From the cell containing the given text, extract its center point as (X, Y) coordinate. 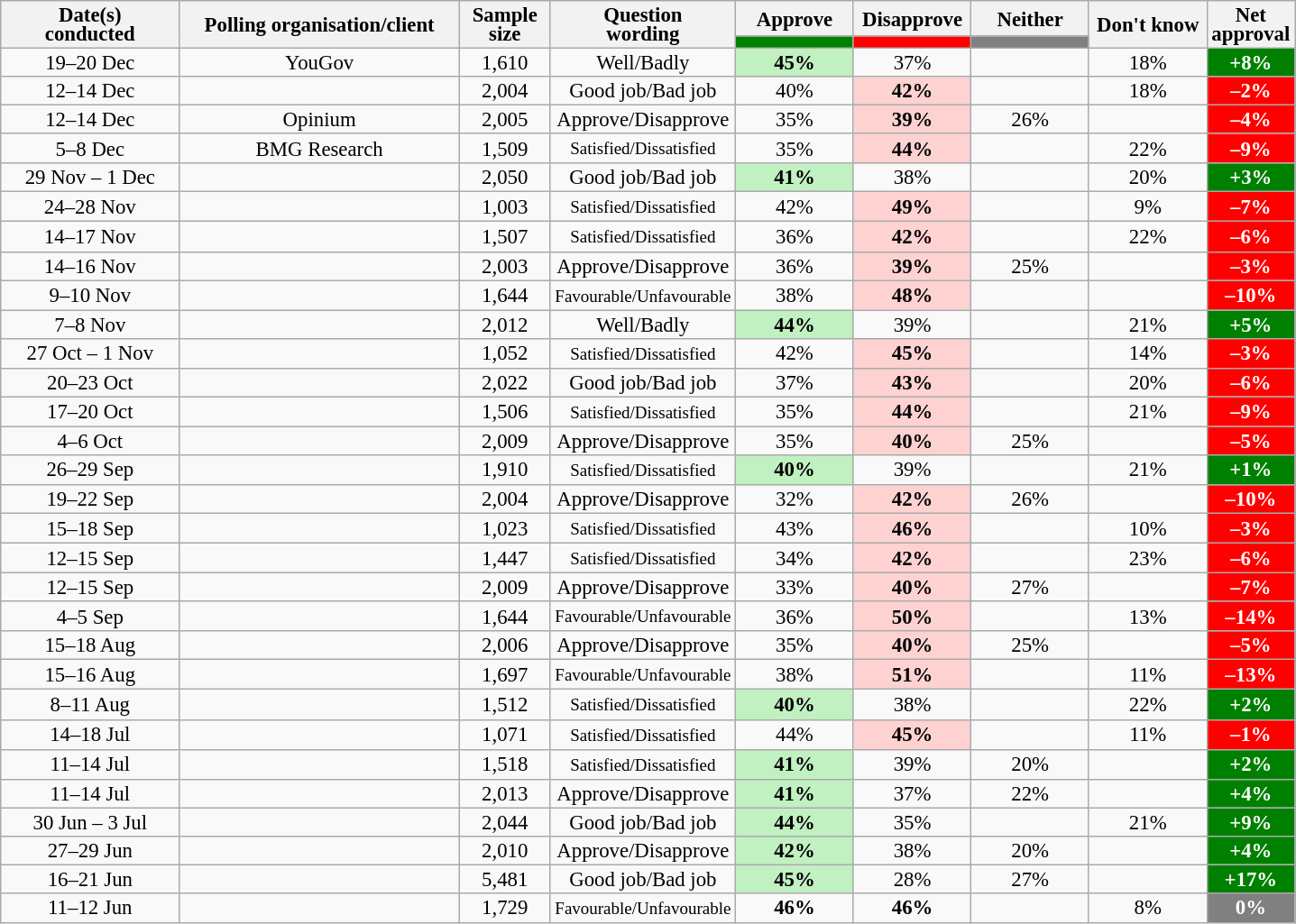
4–6 Oct (90, 441)
14–18 Jul (90, 734)
2,022 (505, 383)
15–16 Aug (90, 674)
19–22 Sep (90, 499)
20–23 Oct (90, 383)
2,012 (505, 325)
Disapprove (913, 18)
Neither (1030, 18)
9–10 Nov (90, 296)
13% (1147, 617)
24–28 Nov (90, 207)
19–20 Dec (90, 63)
+9% (1251, 822)
1,729 (505, 909)
27 Oct – 1 Nov (90, 353)
16–21 Jun (90, 879)
+3% (1251, 178)
26–29 Sep (90, 471)
27–29 Jun (90, 851)
2,006 (505, 645)
2,010 (505, 851)
Net approval (1251, 25)
1,512 (505, 705)
50% (913, 617)
5–8 Dec (90, 148)
Questionwording (643, 25)
14–17 Nov (90, 236)
30 Jun – 3 Jul (90, 822)
9% (1147, 207)
+8% (1251, 63)
1,509 (505, 148)
8% (1147, 909)
33% (795, 588)
1,518 (505, 764)
–14% (1251, 617)
2,005 (505, 120)
7–8 Nov (90, 325)
17–20 Oct (90, 411)
1,506 (505, 411)
1,447 (505, 559)
YouGov (319, 63)
34% (795, 559)
1,071 (505, 734)
1,052 (505, 353)
10% (1147, 528)
2,044 (505, 822)
1,507 (505, 236)
+5% (1251, 325)
51% (913, 674)
–1% (1251, 734)
28% (913, 879)
BMG Research (319, 148)
–2% (1251, 91)
2,003 (505, 266)
–13% (1251, 674)
+17% (1251, 879)
14% (1147, 353)
1,023 (505, 528)
1,610 (505, 63)
Polling organisation/client (319, 25)
4–5 Sep (90, 617)
23% (1147, 559)
1,910 (505, 471)
2,013 (505, 793)
14–16 Nov (90, 266)
Approve (795, 18)
32% (795, 499)
15–18 Sep (90, 528)
Sample size (505, 25)
+1% (1251, 471)
8–11 Aug (90, 705)
Date(s)conducted (90, 25)
15–18 Aug (90, 645)
Don't know (1147, 25)
5,481 (505, 879)
Opinium (319, 120)
2,050 (505, 178)
–4% (1251, 120)
29 Nov – 1 Dec (90, 178)
49% (913, 207)
1,697 (505, 674)
11–12 Jun (90, 909)
1,003 (505, 207)
48% (913, 296)
0% (1251, 909)
